Locate the cell with the specified text and output its [X, Y] center coordinate. 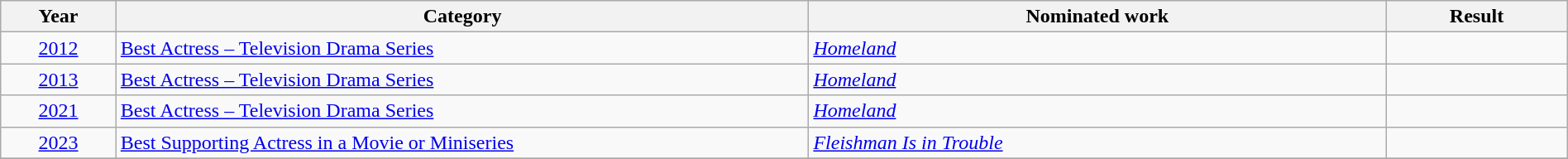
Best Supporting Actress in a Movie or Miniseries [462, 142]
2013 [59, 79]
Nominated work [1097, 17]
Fleishman Is in Trouble [1097, 142]
2023 [59, 142]
2012 [59, 48]
2021 [59, 111]
Result [1477, 17]
Category [462, 17]
Year [59, 17]
